Return [X, Y] of the center of cell containing provided text 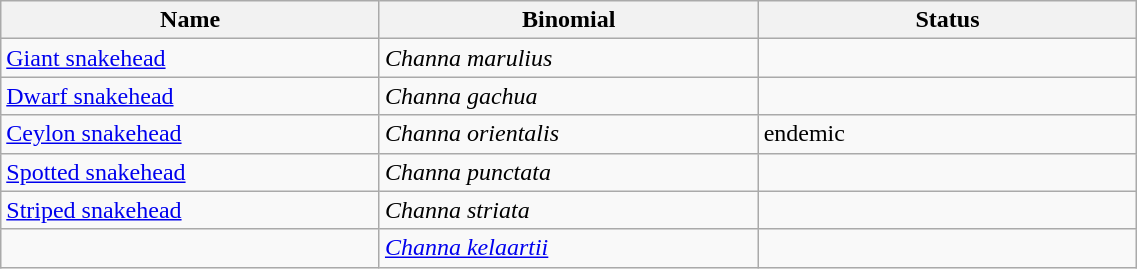
Channa gachua [568, 96]
Striped snakehead [190, 210]
Channa kelaartii [568, 248]
Channa orientalis [568, 134]
Channa marulius [568, 58]
Ceylon snakehead [190, 134]
Spotted snakehead [190, 172]
Dwarf snakehead [190, 96]
endemic [948, 134]
Channa striata [568, 210]
Status [948, 20]
Binomial [568, 20]
Channa punctata [568, 172]
Giant snakehead [190, 58]
Name [190, 20]
